Output the (x, y) coordinate of the center of the cell containing the given text.  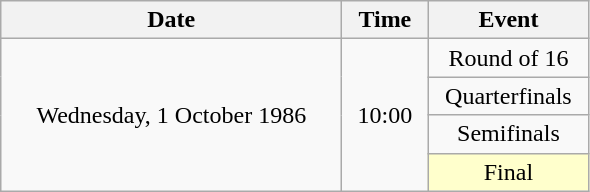
Semifinals (508, 134)
Time (385, 20)
Date (172, 20)
10:00 (385, 115)
Quarterfinals (508, 96)
Final (508, 172)
Event (508, 20)
Round of 16 (508, 58)
Wednesday, 1 October 1986 (172, 115)
